For the text-containing cell, return its midpoint in [X, Y] coordinate format. 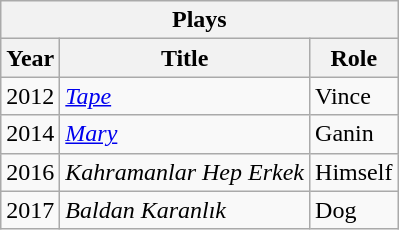
Himself [354, 172]
Tape [185, 96]
Plays [200, 20]
2016 [30, 172]
2012 [30, 96]
Year [30, 58]
Ganin [354, 134]
Mary [185, 134]
Dog [354, 210]
Role [354, 58]
2017 [30, 210]
Vince [354, 96]
Kahramanlar Hep Erkek [185, 172]
Title [185, 58]
Baldan Karanlık [185, 210]
2014 [30, 134]
